Detect which cell encompasses the target text, then output its (X, Y) center coordinate. 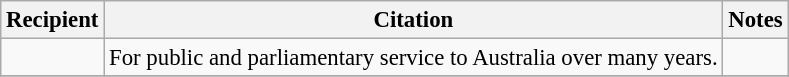
Citation (414, 20)
For public and parliamentary service to Australia over many years. (414, 58)
Notes (756, 20)
Recipient (52, 20)
